From the cell containing the given text, extract its center point as (x, y) coordinate. 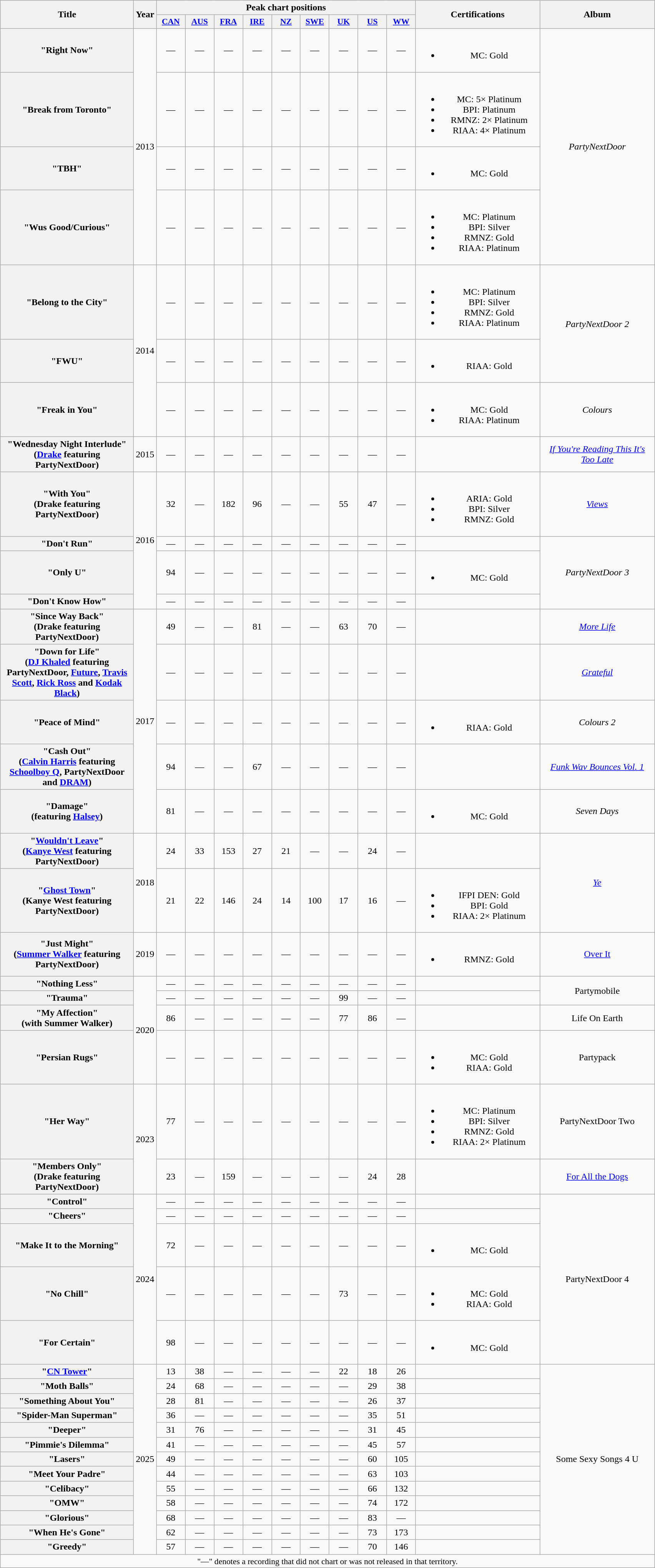
"FWU" (67, 361)
"Wouldn't Leave"(Kanye West featuring PartyNextDoor) (67, 851)
"Peace of Mind" (67, 722)
132 (401, 1488)
"Damage"(featuring Halsey) (67, 811)
"Don't Know How" (67, 601)
"Right Now" (67, 50)
"Just Might"(Summer Walker featuring PartyNextDoor) (67, 955)
2019 (145, 955)
"No Chill" (67, 1294)
ARIA: GoldBPI: SilverRMNZ: Gold (477, 504)
41 (171, 1445)
"OMW" (67, 1503)
"Belong to the City" (67, 302)
PartyNextDoor 4 (597, 1279)
Grateful (597, 672)
PartyNextDoor Two (597, 1121)
2015 (145, 454)
"—" denotes a recording that did not chart or was not released in that territory. (327, 1561)
66 (372, 1488)
"Cheers" (67, 1216)
"Nothing Less" (67, 983)
27 (258, 851)
67 (258, 766)
"For Certain" (67, 1342)
2017 (145, 721)
FRA (228, 22)
76 (200, 1430)
If You're Reading This It's Too Late (597, 454)
29 (372, 1386)
"When He's Gone" (67, 1532)
Ye (597, 883)
14 (286, 901)
MC: GoldRIAA: Platinum (477, 410)
99 (344, 998)
2013 (145, 146)
Seven Days (597, 811)
74 (372, 1503)
Peak chart positions (286, 8)
AUS (200, 22)
"Only U" (67, 573)
2018 (145, 883)
US (372, 22)
"Glorious" (67, 1518)
"Since Way Back"(Drake featuring PartyNextDoor) (67, 626)
"Members Only"(Drake featuring PartyNextDoor) (67, 1176)
MC: PlatinumBPI: SilverRMNZ: GoldRIAA: 2× Platinum (477, 1121)
WW (401, 22)
"Freak in You" (67, 410)
"Ghost Town"(Kanye West featuring PartyNextDoor) (67, 901)
PartyNextDoor (597, 146)
Over It (597, 955)
103 (401, 1474)
UK (344, 22)
Colours 2 (597, 722)
"Down for Life"(DJ Khaled featuring PartyNextDoor, Future, Travis Scott, Rick Ross and Kodak Black) (67, 672)
Life On Earth (597, 1018)
62 (171, 1532)
Year (145, 15)
"Make It to the Morning" (67, 1245)
72 (171, 1245)
105 (401, 1459)
37 (401, 1401)
Views (597, 504)
CAN (171, 22)
"Cash Out"(Calvin Harris featuring Schoolboy Q, PartyNextDoor and DRAM) (67, 766)
18 (372, 1371)
"Pimmie's Dilemma" (67, 1445)
Certifications (477, 15)
33 (200, 851)
44 (171, 1474)
PartyNextDoor 2 (597, 324)
153 (228, 851)
51 (401, 1415)
IRE (258, 22)
Colours (597, 410)
MC: 5× PlatinumBPI: PlatinumRMNZ: 2× PlatinumRIAA: 4× Platinum (477, 110)
23 (171, 1176)
32 (171, 504)
"Persian Rugs" (67, 1057)
Partypack (597, 1057)
2020 (145, 1030)
47 (372, 504)
"Don't Run" (67, 543)
36 (171, 1415)
2025 (145, 1459)
98 (171, 1342)
"CN Tower" (67, 1371)
For All the Dogs (597, 1176)
83 (372, 1518)
"Wednesday Night Interlude"(Drake featuring PartyNextDoor) (67, 454)
2016 (145, 540)
"Deeper" (67, 1430)
"Her Way" (67, 1121)
PartyNextDoor 3 (597, 573)
100 (314, 901)
172 (401, 1503)
182 (228, 504)
"Break from Toronto" (67, 110)
35 (372, 1415)
2024 (145, 1279)
17 (344, 901)
Partymobile (597, 991)
"Something About You" (67, 1401)
"Meet Your Padre" (67, 1474)
159 (228, 1176)
"Celibacy" (67, 1488)
60 (372, 1459)
"My Affection"(with Summer Walker) (67, 1018)
173 (401, 1532)
Album (597, 15)
Title (67, 15)
2014 (145, 350)
58 (171, 1503)
"Lasers" (67, 1459)
96 (258, 504)
More Life (597, 626)
SWE (314, 22)
"Moth Balls" (67, 1386)
"TBH" (67, 168)
"Spider-Man Superman" (67, 1415)
"With You"(Drake featuring PartyNextDoor) (67, 504)
Funk Wav Bounces Vol. 1 (597, 766)
NZ (286, 22)
16 (372, 901)
2023 (145, 1139)
"Control" (67, 1201)
IFPI DEN: GoldBPI: GoldRIAA: 2× Platinum (477, 901)
"Greedy" (67, 1547)
Some Sexy Songs 4 U (597, 1459)
RMNZ: Gold (477, 955)
13 (171, 1371)
"Trauma" (67, 998)
"Wus Good/Curious" (67, 228)
